For the text-containing cell, return its midpoint in (X, Y) coordinate format. 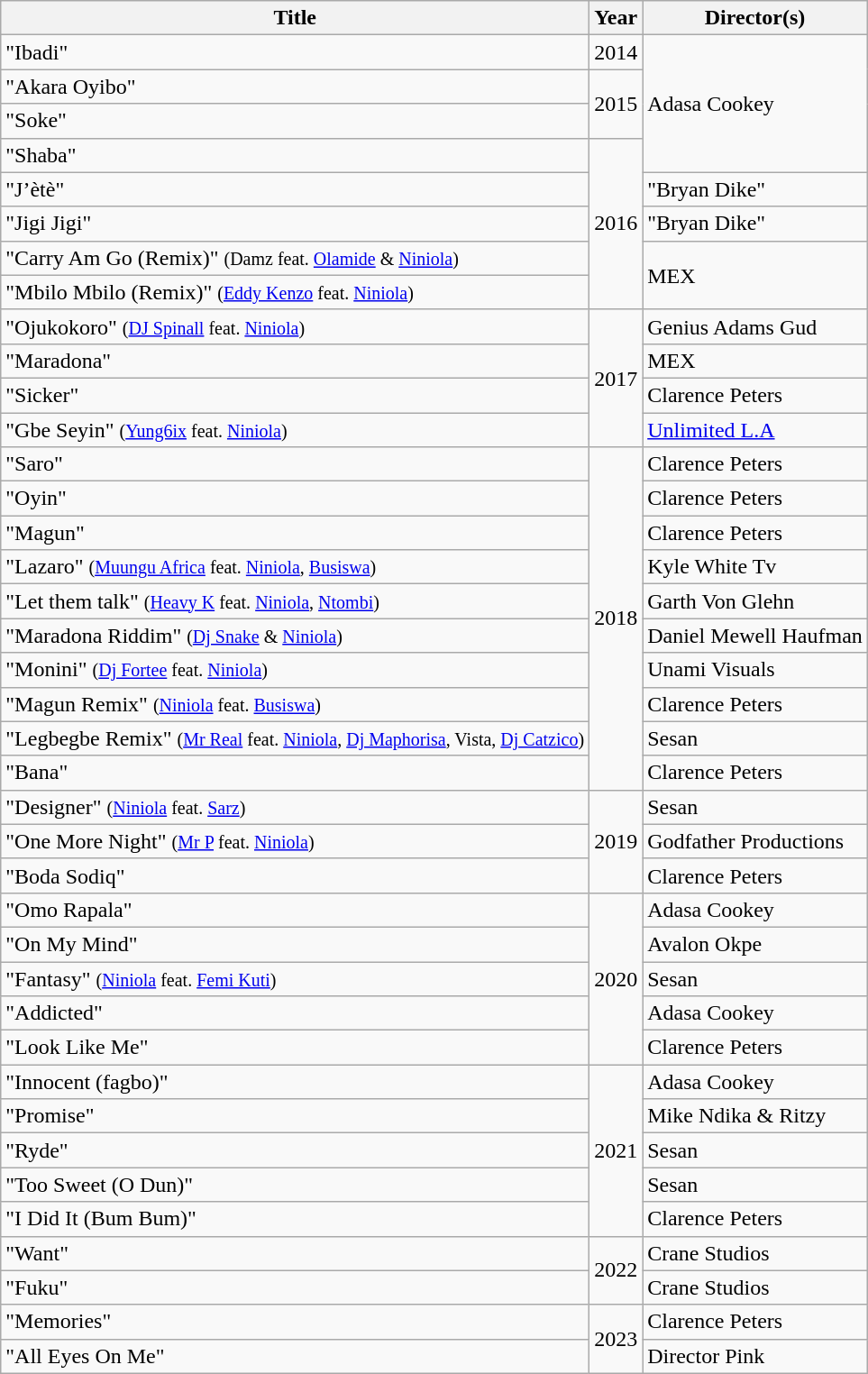
"Legbegbe Remix" (Mr Real feat. Niniola, Dj Maphorisa, Vista, Dj Catzico) (296, 738)
"On My Mind" (296, 944)
"Addicted" (296, 1013)
2016 (617, 224)
"Maradona Riddim" (Dj Snake & Niniola) (296, 636)
"Fantasy" (Niniola feat. Femi Kuti) (296, 978)
"I Did It (Bum Bum)" (296, 1219)
"Fuku" (296, 1287)
Daniel Mewell Haufman (755, 636)
"Promise" (296, 1116)
"Jigi Jigi" (296, 224)
"Boda Sodiq" (296, 875)
Kyle White Tv (755, 567)
2023 (617, 1339)
"Soke" (296, 121)
"Want" (296, 1253)
2020 (617, 978)
"Akara Oyibo" (296, 87)
Unlimited L.A (755, 430)
2015 (617, 104)
Avalon Okpe (755, 944)
2017 (617, 378)
Genius Adams Gud (755, 326)
"Ojukokoro" (DJ Spinall feat. Niniola) (296, 326)
"Let them talk" (Heavy K feat. Niniola, Ntombi) (296, 601)
"One More Night" (Mr P feat. Niniola) (296, 841)
"Too Sweet (O Dun)" (296, 1185)
"Shaba" (296, 155)
"Oyin" (296, 499)
"Sicker" (296, 395)
Godfather Productions (755, 841)
"Designer" (Niniola feat. Sarz) (296, 807)
Director Pink (755, 1356)
"Look Like Me" (296, 1048)
"Carry Am Go (Remix)" (Damz feat. Olamide & Niniola) (296, 258)
"Mbilo Mbilo (Remix)" (Eddy Kenzo feat. Niniola) (296, 292)
Unami Visuals (755, 670)
"Monini" (Dj Fortee feat. Niniola) (296, 670)
"Magun Remix" (Niniola feat. Busiswa) (296, 704)
"Omo Rapala" (296, 910)
"Ibadi" (296, 52)
"Innocent (fagbo)" (296, 1082)
"All Eyes On Me" (296, 1356)
Year (617, 18)
2019 (617, 841)
"Ryde" (296, 1150)
Title (296, 18)
"Memories" (296, 1322)
"Saro" (296, 464)
"J’ètè" (296, 189)
Mike Ndika & Ritzy (755, 1116)
2022 (617, 1270)
"Bana" (296, 773)
2018 (617, 618)
"Magun" (296, 533)
"Maradona" (296, 361)
"Lazaro" (Muungu Africa feat. Niniola, Busiswa) (296, 567)
"Gbe Seyin" (Yung6ix feat. Niniola) (296, 430)
Garth Von Glehn (755, 601)
2021 (617, 1150)
2014 (617, 52)
Director(s) (755, 18)
